Detect which cell encompasses the target text, then output its (x, y) center coordinate. 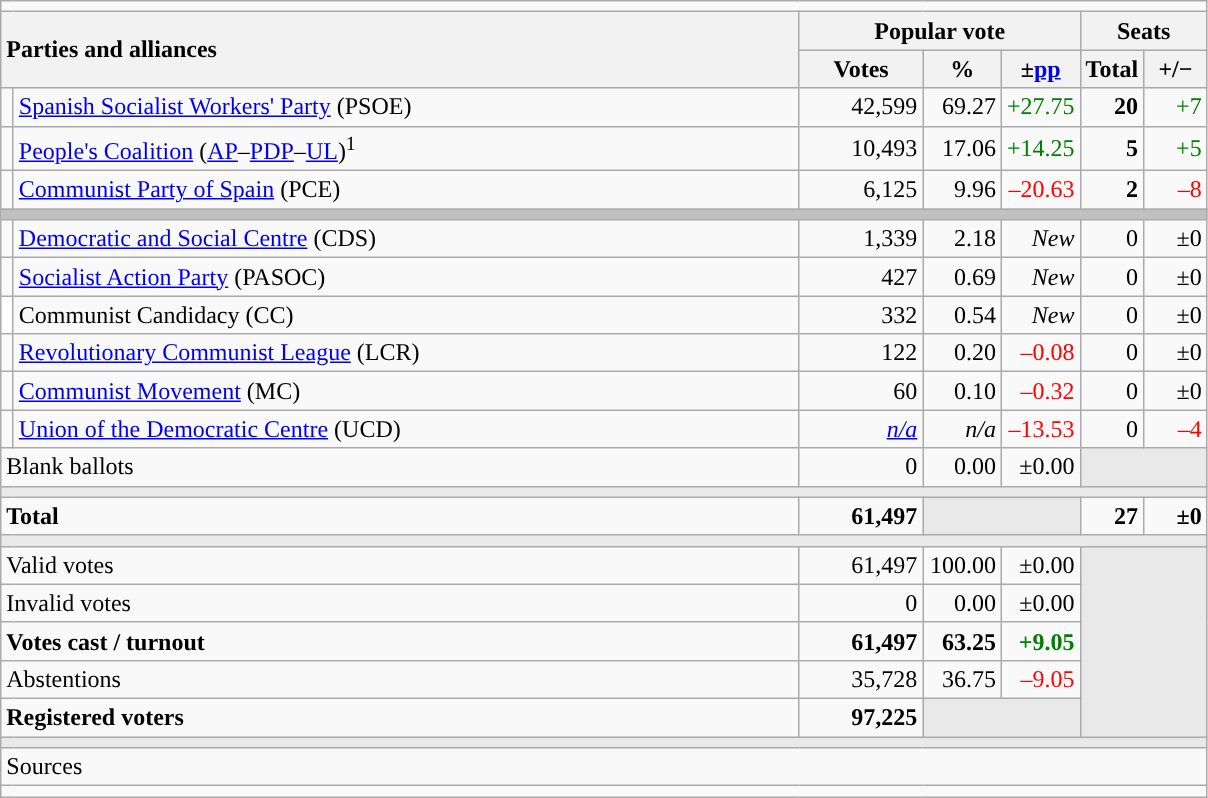
0.20 (962, 353)
People's Coalition (AP–PDP–UL)1 (406, 148)
Votes (861, 69)
9.96 (962, 190)
Socialist Action Party (PASOC) (406, 277)
Parties and alliances (400, 50)
Abstentions (400, 679)
–0.32 (1040, 391)
% (962, 69)
69.27 (962, 107)
122 (861, 353)
0.69 (962, 277)
97,225 (861, 718)
Democratic and Social Centre (CDS) (406, 239)
427 (861, 277)
Union of the Democratic Centre (UCD) (406, 429)
–8 (1176, 190)
Seats (1144, 31)
42,599 (861, 107)
+27.75 (1040, 107)
Blank ballots (400, 467)
+14.25 (1040, 148)
–20.63 (1040, 190)
±pp (1040, 69)
+5 (1176, 148)
36.75 (962, 679)
–0.08 (1040, 353)
63.25 (962, 641)
Communist Movement (MC) (406, 391)
+9.05 (1040, 641)
Spanish Socialist Workers' Party (PSOE) (406, 107)
Revolutionary Communist League (LCR) (406, 353)
2.18 (962, 239)
0.10 (962, 391)
–4 (1176, 429)
100.00 (962, 565)
10,493 (861, 148)
–13.53 (1040, 429)
Valid votes (400, 565)
Votes cast / turnout (400, 641)
0.54 (962, 315)
17.06 (962, 148)
Invalid votes (400, 603)
Sources (604, 767)
27 (1112, 516)
2 (1112, 190)
20 (1112, 107)
Registered voters (400, 718)
+7 (1176, 107)
5 (1112, 148)
Popular vote (940, 31)
1,339 (861, 239)
Communist Party of Spain (PCE) (406, 190)
35,728 (861, 679)
332 (861, 315)
60 (861, 391)
+/− (1176, 69)
6,125 (861, 190)
Communist Candidacy (CC) (406, 315)
–9.05 (1040, 679)
